Pinpoint the cell where the given text exists, returning its [X, Y] midpoint coordinate. 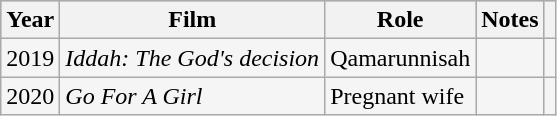
Notes [510, 20]
Film [192, 20]
Role [400, 20]
Iddah: The God's decision [192, 58]
Qamarunnisah [400, 58]
Pregnant wife [400, 96]
2020 [30, 96]
2019 [30, 58]
Go For A Girl [192, 96]
Year [30, 20]
